Identify which cell holds the provided text, then report its [X, Y] central coordinate. 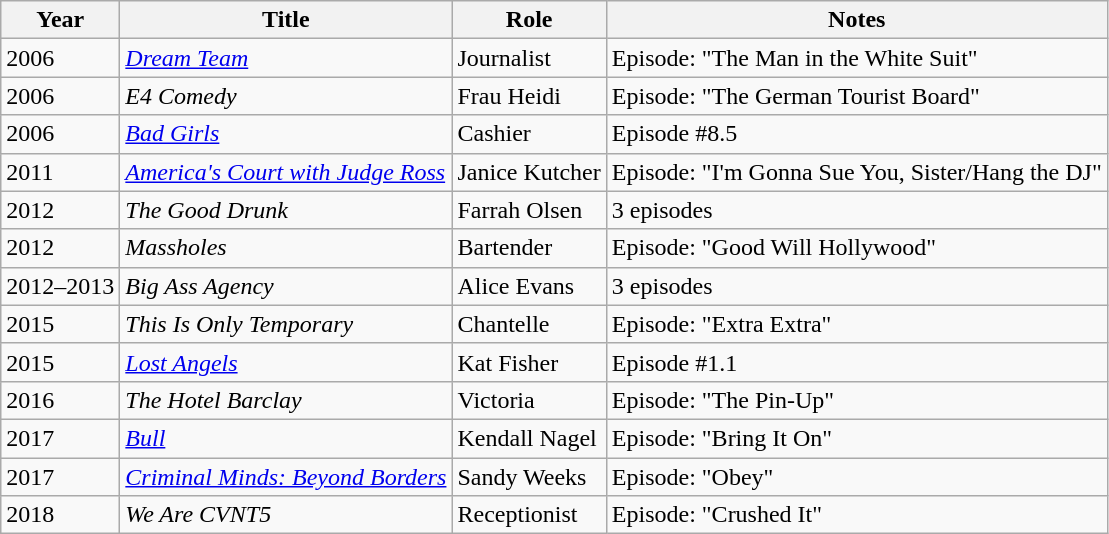
Notes [856, 20]
Bull [286, 438]
Episode #8.5 [856, 134]
Massholes [286, 248]
Episode: "Crushed It" [856, 515]
Episode: "The Man in the White Suit" [856, 58]
2011 [60, 172]
Episode: "I'm Gonna Sue You, Sister/Hang the DJ" [856, 172]
Episode #1.1 [856, 362]
Criminal Minds: Beyond Borders [286, 477]
Big Ass Agency [286, 286]
Farrah Olsen [529, 210]
Cashier [529, 134]
Year [60, 20]
Episode: "Extra Extra" [856, 324]
Victoria [529, 400]
Kendall Nagel [529, 438]
Sandy Weeks [529, 477]
Episode: "The German Tourist Board" [856, 96]
2016 [60, 400]
We Are CVNT5 [286, 515]
Receptionist [529, 515]
2018 [60, 515]
Episode: "Good Will Hollywood" [856, 248]
Janice Kutcher [529, 172]
This Is Only Temporary [286, 324]
Journalist [529, 58]
Bad Girls [286, 134]
Frau Heidi [529, 96]
Bartender [529, 248]
2012–2013 [60, 286]
America's Court with Judge Ross [286, 172]
Title [286, 20]
Episode: "Bring It On" [856, 438]
E4 Comedy [286, 96]
Kat Fisher [529, 362]
Dream Team [286, 58]
Chantelle [529, 324]
Role [529, 20]
Alice Evans [529, 286]
The Good Drunk [286, 210]
Episode: "Obey" [856, 477]
Lost Angels [286, 362]
The Hotel Barclay [286, 400]
Episode: "The Pin-Up" [856, 400]
